For the text-containing cell, return its midpoint in (x, y) coordinate format. 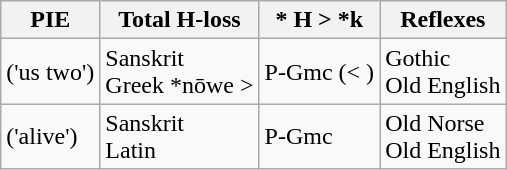
Gothic Old English (443, 72)
P-Gmc (320, 136)
('alive') (50, 136)
Sanskrit Latin (180, 136)
PIE (50, 20)
* H > *k (320, 20)
Old Norse Old English (443, 136)
Reflexes (443, 20)
('us two') (50, 72)
P-Gmc (< ) (320, 72)
Total H-loss (180, 20)
Sanskrit Greek *nōwe > (180, 72)
